Return (x, y) of the center of cell containing provided text 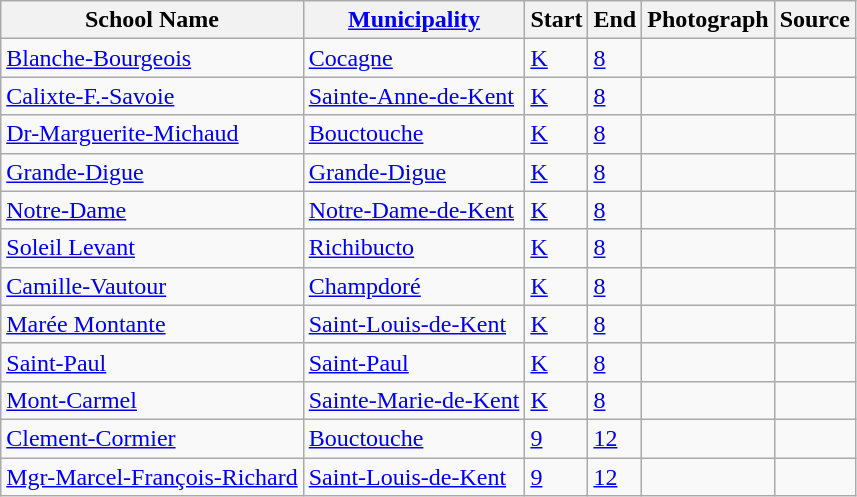
Photograph (708, 20)
Cocagne (414, 58)
Mgr-Marcel-François-Richard (152, 477)
End (615, 20)
Soleil Levant (152, 248)
Source (814, 20)
Dr-Marguerite-Michaud (152, 134)
Sainte-Marie-de-Kent (414, 400)
Marée Montante (152, 324)
Richibucto (414, 248)
Municipality (414, 20)
Blanche-Bourgeois (152, 58)
Camille-Vautour (152, 286)
Calixte-F.-Savoie (152, 96)
Clement-Cormier (152, 438)
Start (556, 20)
School Name (152, 20)
Sainte-Anne-de-Kent (414, 96)
Notre-Dame (152, 210)
Champdoré (414, 286)
Mont-Carmel (152, 400)
Notre-Dame-de-Kent (414, 210)
